Determine the (X, Y) coordinate at the center of the cell enclosing the given text.  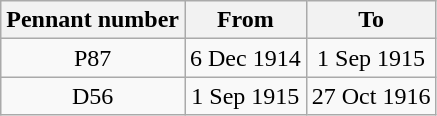
From (245, 20)
6 Dec 1914 (245, 58)
P87 (93, 58)
D56 (93, 96)
Pennant number (93, 20)
To (371, 20)
27 Oct 1916 (371, 96)
